Return the (x, y) coordinate for the center point of the cell that contains the specified text.  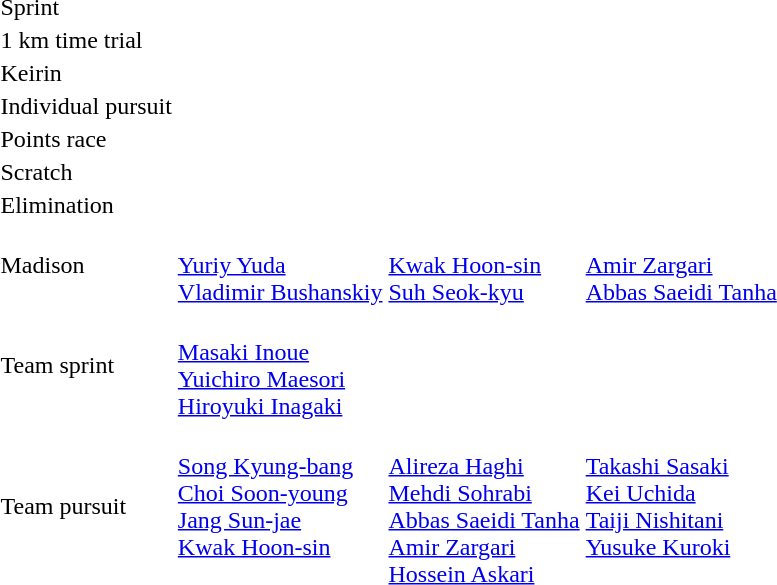
Masaki InoueYuichiro MaesoriHiroyuki Inagaki (280, 366)
Yuriy YudaVladimir Bushanskiy (280, 265)
Kwak Hoon-sinSuh Seok-kyu (484, 265)
